Locate the cell with the specified text and output its (X, Y) center coordinate. 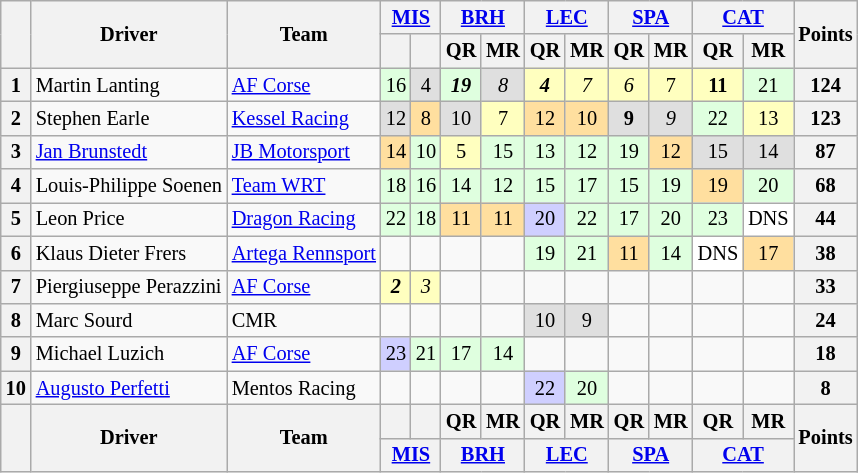
Team WRT (304, 186)
Marc Sourd (129, 320)
1 (16, 85)
Piergiuseppe Perazzini (129, 287)
68 (826, 186)
Klaus Dieter Frers (129, 253)
44 (826, 219)
JB Motorsport (304, 152)
Mentos Racing (304, 388)
Michael Luzich (129, 354)
Martin Lanting (129, 85)
Augusto Perfetti (129, 388)
Dragon Racing (304, 219)
124 (826, 85)
123 (826, 118)
24 (826, 320)
Kessel Racing (304, 118)
Louis-Philippe Soenen (129, 186)
Artega Rennsport (304, 253)
Jan Brunstedt (129, 152)
Stephen Earle (129, 118)
Leon Price (129, 219)
CMR (304, 320)
33 (826, 287)
87 (826, 152)
38 (826, 253)
